Capture the cell that displays the provided text and extract its [x, y] central coordinate. 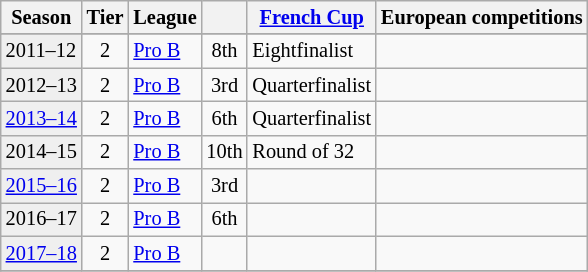
Season [42, 17]
Eightfinalist [312, 51]
2015–16 [42, 186]
European competitions [482, 17]
2014–15 [42, 152]
2013–14 [42, 118]
2017–18 [42, 253]
French Cup [312, 17]
2016–17 [42, 219]
Tier [106, 17]
8th [225, 51]
2011–12 [42, 51]
10th [225, 152]
Round of 32 [312, 152]
League [164, 17]
2012–13 [42, 85]
